Return [X, Y] of the center of cell containing provided text 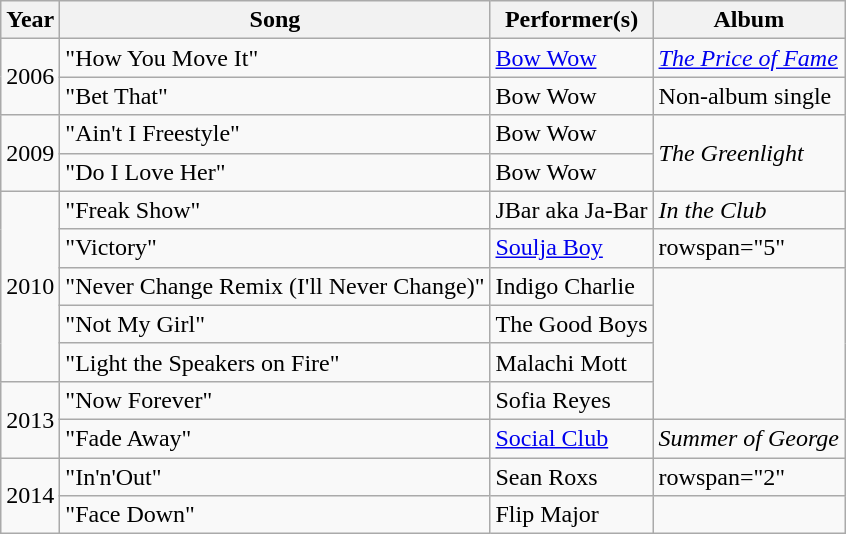
"Bet That" [275, 96]
Summer of George [748, 438]
2013 [30, 419]
"Freak Show" [275, 210]
"Fade Away" [275, 438]
Social Club [572, 438]
Malachi Mott [572, 362]
In the Club [748, 210]
Soulja Boy [572, 248]
rowspan="5" [748, 248]
Non-album single [748, 96]
"Face Down" [275, 515]
The Price of Fame [748, 58]
2010 [30, 286]
Album [748, 20]
"Ain't I Freestyle" [275, 134]
"Victory" [275, 248]
"Never Change Remix (I'll Never Change)" [275, 286]
Flip Major [572, 515]
JBar aka Ja-Bar [572, 210]
"In'n'Out" [275, 477]
Indigo Charlie [572, 286]
Sean Roxs [572, 477]
2006 [30, 77]
"Not My Girl" [275, 324]
Song [275, 20]
"How You Move It" [275, 58]
The Good Boys [572, 324]
"Do I Love Her" [275, 172]
The Greenlight [748, 153]
2014 [30, 496]
"Light the Speakers on Fire" [275, 362]
rowspan="2" [748, 477]
Year [30, 20]
2009 [30, 153]
"Now Forever" [275, 400]
Sofia Reyes [572, 400]
Performer(s) [572, 20]
